Identify which cell holds the provided text, then report its [x, y] central coordinate. 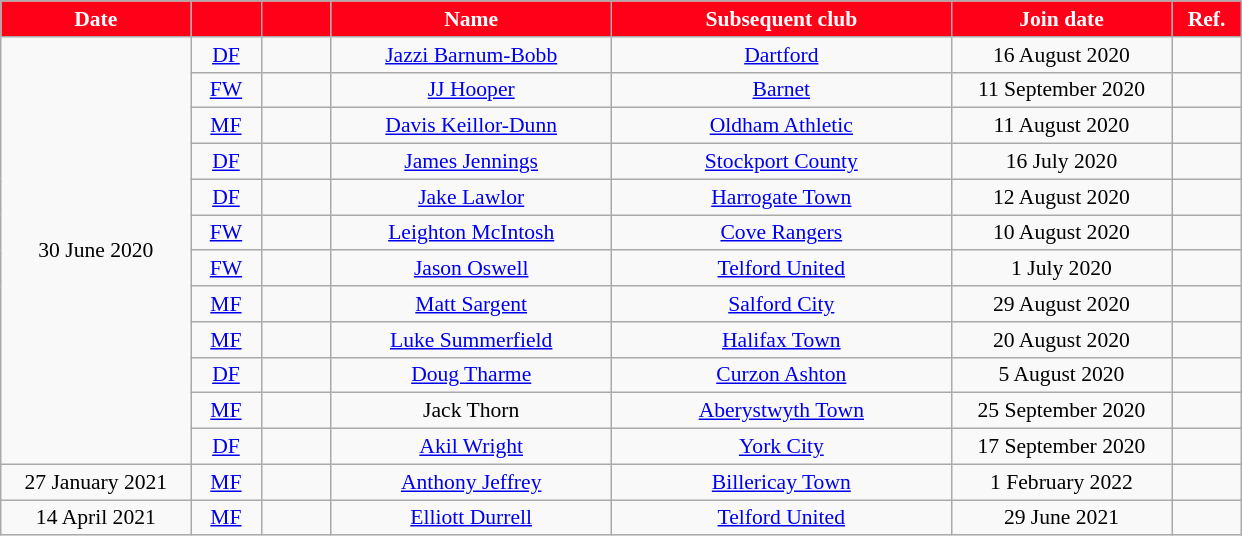
20 August 2020 [1061, 340]
Jack Thorn [471, 411]
Doug Tharme [471, 375]
Harrogate Town [781, 197]
Date [96, 19]
11 September 2020 [1061, 90]
Salford City [781, 304]
Name [471, 19]
12 August 2020 [1061, 197]
Join date [1061, 19]
Stockport County [781, 162]
Jason Oswell [471, 269]
Elliott Durrell [471, 518]
10 August 2020 [1061, 233]
Ref. [1207, 19]
11 August 2020 [1061, 126]
1 July 2020 [1061, 269]
Subsequent club [781, 19]
Leighton McIntosh [471, 233]
17 September 2020 [1061, 447]
Luke Summerfield [471, 340]
Anthony Jeffrey [471, 482]
Dartford [781, 55]
Curzon Ashton [781, 375]
Akil Wright [471, 447]
James Jennings [471, 162]
Oldham Athletic [781, 126]
29 June 2021 [1061, 518]
Halifax Town [781, 340]
25 September 2020 [1061, 411]
1 February 2022 [1061, 482]
14 April 2021 [96, 518]
Barnet [781, 90]
Aberystwyth Town [781, 411]
Davis Keillor-Dunn [471, 126]
16 July 2020 [1061, 162]
16 August 2020 [1061, 55]
Matt Sargent [471, 304]
Cove Rangers [781, 233]
27 January 2021 [96, 482]
29 August 2020 [1061, 304]
5 August 2020 [1061, 375]
Jake Lawlor [471, 197]
Billericay Town [781, 482]
JJ Hooper [471, 90]
Jazzi Barnum-Bobb [471, 55]
York City [781, 447]
30 June 2020 [96, 251]
